Return the [x, y] coordinate for the center point of the cell that contains the specified text.  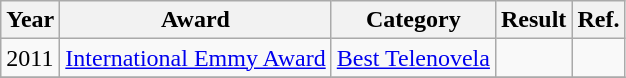
Result [533, 20]
Category [413, 20]
Award [196, 20]
2011 [30, 58]
Year [30, 20]
Best Telenovela [413, 58]
International Emmy Award [196, 58]
Ref. [598, 20]
